Locate the cell with the specified text and output its (X, Y) center coordinate. 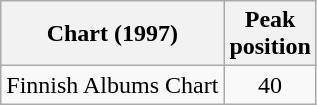
Chart (1997) (112, 34)
Finnish Albums Chart (112, 85)
Peakposition (270, 34)
40 (270, 85)
